Extract the [x, y] coordinate from the center of the cell holding the provided text.  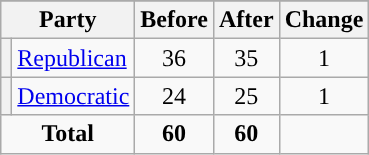
Republican [74, 58]
After [246, 20]
36 [174, 58]
Change [324, 20]
25 [246, 96]
35 [246, 58]
24 [174, 96]
Total [68, 134]
Before [174, 20]
Party [68, 20]
Democratic [74, 96]
